For the text-containing cell, return its midpoint in [X, Y] coordinate format. 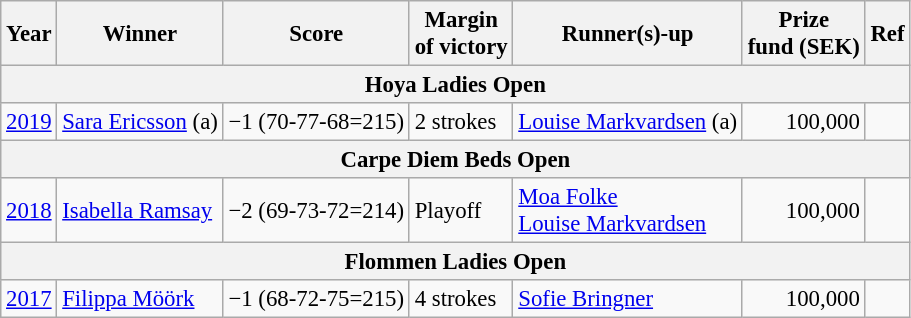
Marginof victory [461, 34]
2 strokes [461, 122]
Sara Ericsson (a) [140, 122]
Moa Folke Louise Markvardsen [628, 210]
Isabella Ramsay [140, 210]
Score [316, 34]
Sofie Bringner [628, 299]
2017 [29, 299]
Hoya Ladies Open [456, 85]
Louise Markvardsen (a) [628, 122]
Flommen Ladies Open [456, 262]
2018 [29, 210]
4 strokes [461, 299]
2019 [29, 122]
Carpe Diem Beds Open [456, 160]
Year [29, 34]
Prizefund (SEK) [804, 34]
Filippa Möörk [140, 299]
Ref [888, 34]
−1 (70-77-68=215) [316, 122]
Playoff [461, 210]
Winner [140, 34]
Runner(s)-up [628, 34]
−2 (69-73-72=214) [316, 210]
−1 (68-72-75=215) [316, 299]
